Return (X, Y) of the center of cell containing provided text 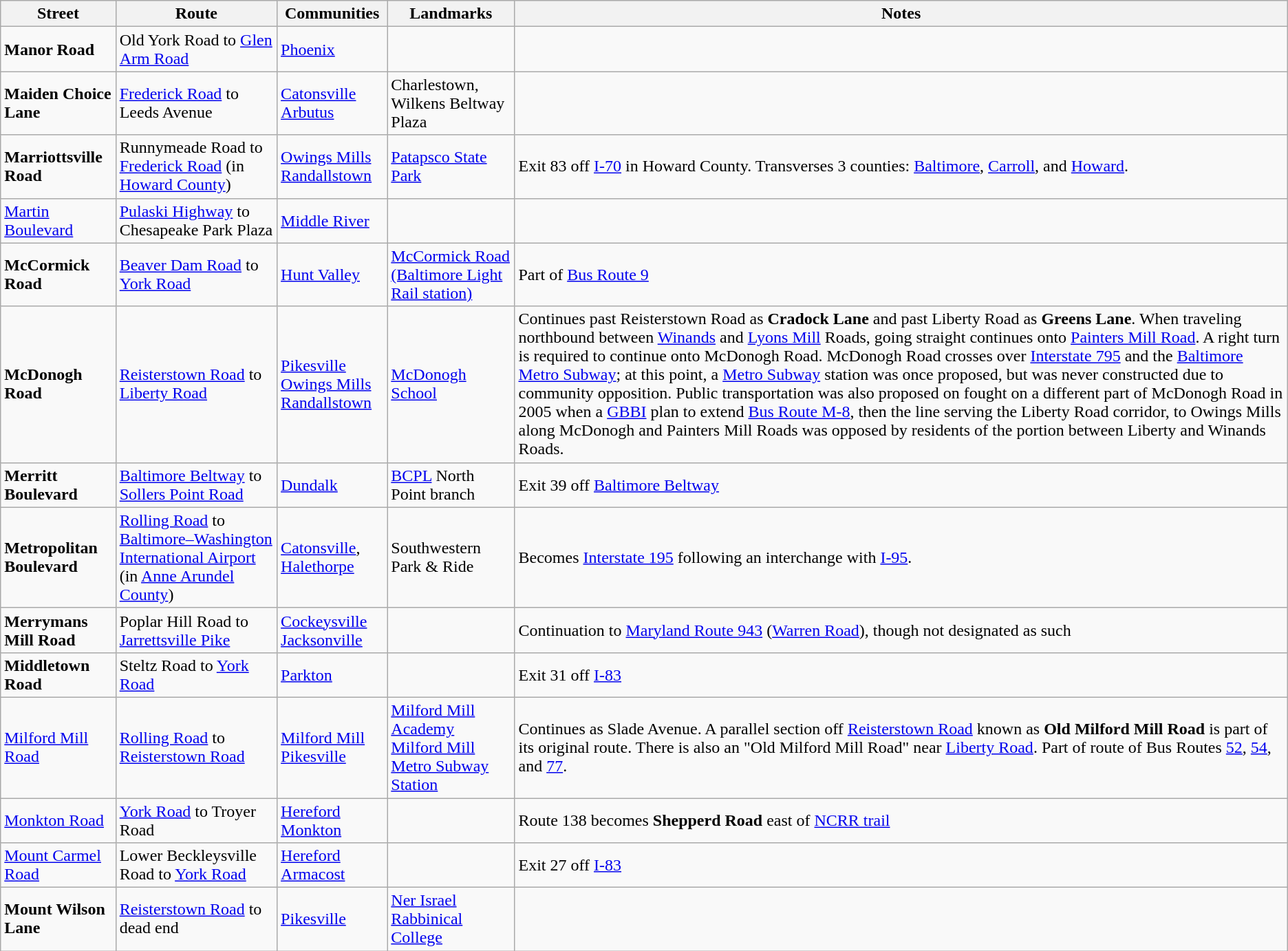
Communities (332, 14)
Milford MillPikesville (332, 747)
Exit 83 off I-70 in Howard County. Transverses 3 counties: Baltimore, Carroll, and Howard. (901, 167)
Rolling Road to Baltimore–Washington International Airport (in Anne Arundel County) (196, 557)
Metropolitan Boulevard (58, 557)
Merrymans Mill Road (58, 630)
Charlestown, Wilkens Beltway Plaza (451, 103)
Route 138 becomes Shepperd Road east of NCRR trail (901, 820)
Continuation to Maryland Route 943 (Warren Road), though not designated as such (901, 630)
Part of Bus Route 9 (901, 275)
Route (196, 14)
Merritt Boulevard (58, 484)
Becomes Interstate 195 following an interchange with I-95. (901, 557)
Rolling Road to Reisterstown Road (196, 747)
Landmarks (451, 14)
Monkton Road (58, 820)
Hunt Valley (332, 275)
Milford Mill Road (58, 747)
Phoenix (332, 50)
CatonsvilleArbutus (332, 103)
PikesvilleOwings MillsRandallstown (332, 384)
Maiden Choice Lane (58, 103)
Martin Boulevard (58, 220)
CockeysvilleJacksonville (332, 630)
Manor Road (58, 50)
Middletown Road (58, 674)
McCormick Road (Baltimore Light Rail station) (451, 275)
BCPL North Point branch (451, 484)
Exit 31 off I-83 (901, 674)
Patapsco State Park (451, 167)
Parkton (332, 674)
McCormick Road (58, 275)
Pikesville (332, 919)
Dundalk (332, 484)
HerefordArmacost (332, 866)
Runnymeade Road to Frederick Road (in Howard County) (196, 167)
Lower Beckleysville Road to York Road (196, 866)
Mount Wilson Lane (58, 919)
Marriottsville Road (58, 167)
Frederick Road to Leeds Avenue (196, 103)
Baltimore Beltway to Sollers Point Road (196, 484)
Southwestern Park & Ride (451, 557)
Old York Road to Glen Arm Road (196, 50)
HerefordMonkton (332, 820)
Middle River (332, 220)
McDonogh School (451, 384)
McDonogh Road (58, 384)
York Road to Troyer Road (196, 820)
Pulaski Highway to Chesapeake Park Plaza (196, 220)
Street (58, 14)
Reisterstown Road to dead end (196, 919)
Catonsville, Halethorpe (332, 557)
Ner Israel Rabbinical College (451, 919)
Steltz Road to York Road (196, 674)
Owings MillsRandallstown (332, 167)
Exit 27 off I-83 (901, 866)
Reisterstown Road to Liberty Road (196, 384)
Mount Carmel Road (58, 866)
Milford Mill AcademyMilford Mill Metro Subway Station (451, 747)
Exit 39 off Baltimore Beltway (901, 484)
Beaver Dam Road to York Road (196, 275)
Notes (901, 14)
Poplar Hill Road to Jarrettsville Pike (196, 630)
